Return (X, Y) of the center of cell containing provided text 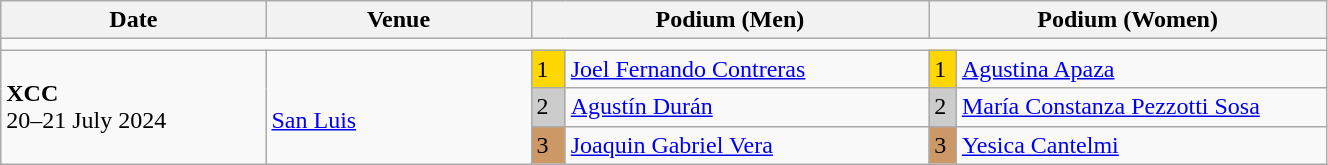
Agustín Durán (747, 107)
Joel Fernando Contreras (747, 69)
XCC 20–21 July 2024 (134, 107)
San Luis (398, 107)
Podium (Men) (730, 20)
Podium (Women) (1128, 20)
María Constanza Pezzotti Sosa (1141, 107)
Date (134, 20)
Yesica Cantelmi (1141, 145)
Agustina Apaza (1141, 69)
Venue (398, 20)
Joaquin Gabriel Vera (747, 145)
